Detect which cell encompasses the target text, then output its [X, Y] center coordinate. 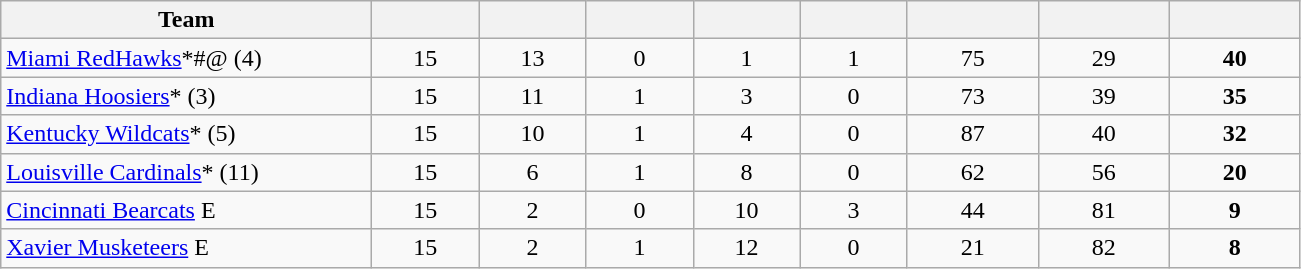
Indiana Hoosiers* (3) [186, 96]
32 [1234, 134]
35 [1234, 96]
11 [532, 96]
62 [972, 172]
82 [1104, 248]
9 [1234, 210]
12 [746, 248]
73 [972, 96]
44 [972, 210]
Louisville Cardinals* (11) [186, 172]
4 [746, 134]
Xavier Musketeers E [186, 248]
39 [1104, 96]
75 [972, 58]
Miami RedHawks*#@ (4) [186, 58]
Team [186, 20]
Kentucky Wildcats* (5) [186, 134]
6 [532, 172]
Cincinnati Bearcats E [186, 210]
81 [1104, 210]
13 [532, 58]
87 [972, 134]
21 [972, 248]
20 [1234, 172]
56 [1104, 172]
29 [1104, 58]
